Locate the cell with the specified text and output its (x, y) center coordinate. 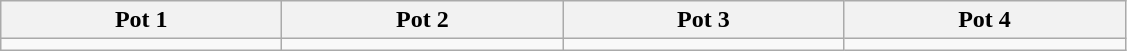
Pot 3 (704, 20)
Pot 1 (142, 20)
Pot 4 (984, 20)
Pot 2 (422, 20)
